Return the [X, Y] coordinate for the center point of the cell that contains the specified text.  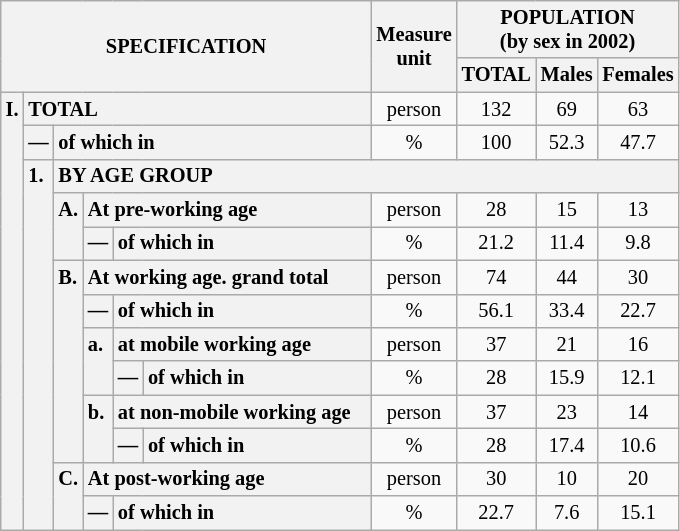
13 [638, 210]
16 [638, 344]
33.4 [567, 311]
C. [68, 496]
At post-working age [227, 479]
20 [638, 479]
11.4 [567, 243]
9.8 [638, 243]
Males [567, 75]
1. [38, 344]
74 [496, 277]
15.9 [567, 378]
B. [68, 361]
17.4 [567, 445]
I. [12, 311]
Females [638, 75]
Measure unit [414, 46]
63 [638, 109]
100 [496, 142]
15 [567, 210]
7.6 [567, 513]
21 [567, 344]
SPECIFICATION [186, 46]
56.1 [496, 311]
12.1 [638, 378]
A. [68, 226]
b. [98, 428]
10 [567, 479]
At pre-working age [227, 210]
a. [98, 360]
47.7 [638, 142]
At working age. grand total [227, 277]
52.3 [567, 142]
POPULATION (by sex in 2002) [568, 29]
10.6 [638, 445]
69 [567, 109]
132 [496, 109]
at mobile working age [242, 344]
14 [638, 412]
23 [567, 412]
15.1 [638, 513]
21.2 [496, 243]
at non-mobile working age [242, 412]
44 [567, 277]
BY AGE GROUP [366, 176]
